Pinpoint the cell where the given text exists, returning its (x, y) midpoint coordinate. 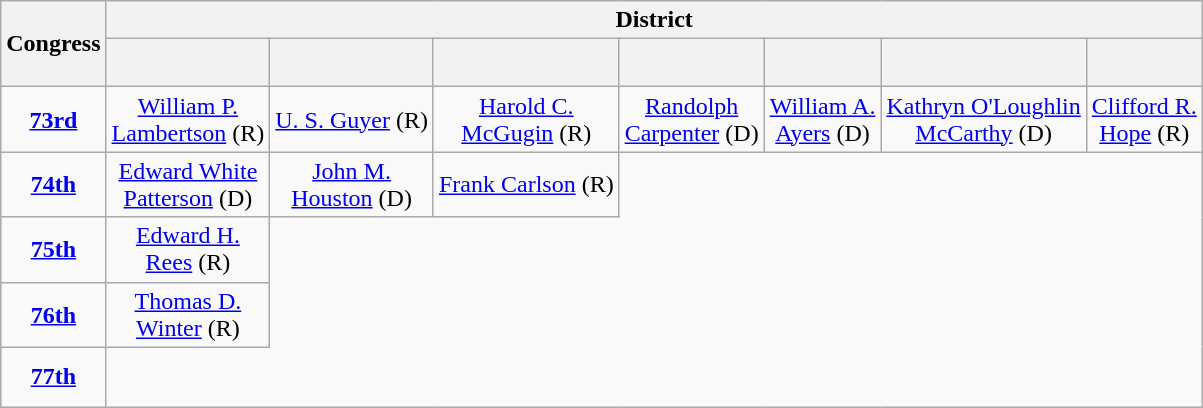
73rd (54, 120)
Harold C.McGugin (R) (526, 120)
William A.Ayers (D) (822, 120)
U. S. Guyer (R) (352, 120)
76th (54, 314)
75th (54, 250)
RandolphCarpenter (D) (692, 120)
Frank Carlson (R) (526, 184)
Edward WhitePatterson (D) (188, 184)
Clifford R.Hope (R) (1144, 120)
Edward H.Rees (R) (188, 250)
John M.Houston (D) (352, 184)
William P.Lambertson (R) (188, 120)
District (654, 20)
Thomas D.Winter (R) (188, 314)
Kathryn O'LoughlinMcCarthy (D) (984, 120)
74th (54, 184)
77th (54, 377)
Congress (54, 44)
